Locate the cell with the specified text and output its (x, y) center coordinate. 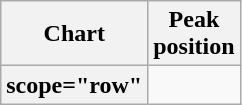
Chart (74, 34)
Peakposition (194, 34)
scope="row" (74, 85)
